Identify which cell holds the provided text, then report its (x, y) central coordinate. 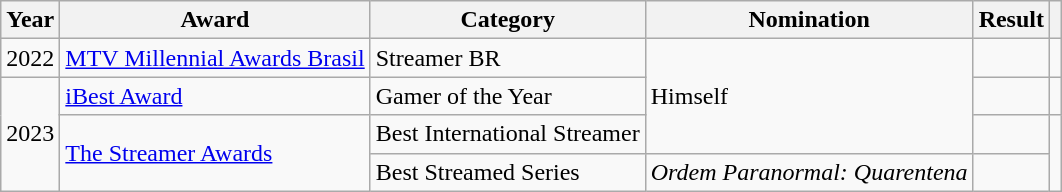
Ordem Paranormal: Quarentena (809, 172)
2023 (30, 134)
Himself (809, 96)
Best Streamed Series (508, 172)
iBest Award (215, 96)
Nomination (809, 20)
MTV Millennial Awards Brasil (215, 58)
Year (30, 20)
Streamer BR (508, 58)
The Streamer Awards (215, 153)
Award (215, 20)
2022 (30, 58)
Gamer of the Year (508, 96)
Best International Streamer (508, 134)
Category (508, 20)
Result (1011, 20)
